Identify which cell holds the provided text, then report its (x, y) central coordinate. 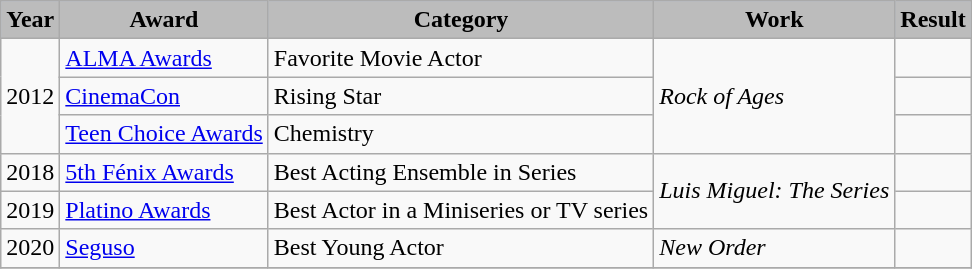
2018 (30, 172)
Work (774, 20)
Luis Miguel: The Series (774, 191)
2020 (30, 248)
Result (933, 20)
CinemaCon (164, 96)
2012 (30, 96)
New Order (774, 248)
2019 (30, 210)
Platino Awards (164, 210)
Best Acting Ensemble in Series (460, 172)
Seguso (164, 248)
Category (460, 20)
ALMA Awards (164, 58)
5th Fénix Awards (164, 172)
Rising Star (460, 96)
Chemistry (460, 134)
Best Actor in a Miniseries or TV series (460, 210)
Favorite Movie Actor (460, 58)
Teen Choice Awards (164, 134)
Best Young Actor (460, 248)
Year (30, 20)
Rock of Ages (774, 96)
Award (164, 20)
